Output the (X, Y) coordinate of the center of the cell containing the given text.  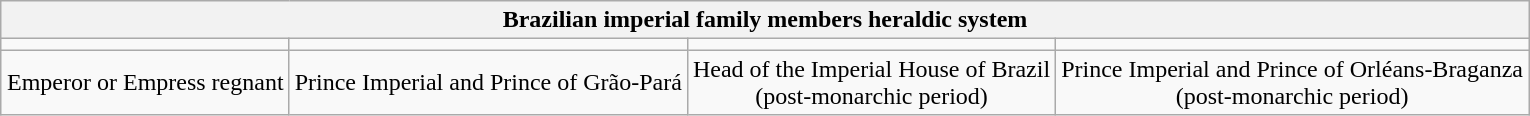
Head of the Imperial House of Brazil (post-monarchic period) (871, 82)
Prince Imperial and Prince of Orléans-Braganza (post-monarchic period) (1292, 82)
Brazilian imperial family members heraldic system (764, 20)
Emperor or Empress regnant (145, 82)
Prince Imperial and Prince of Grão-Pará (488, 82)
